Return [x, y] of the center of cell containing provided text 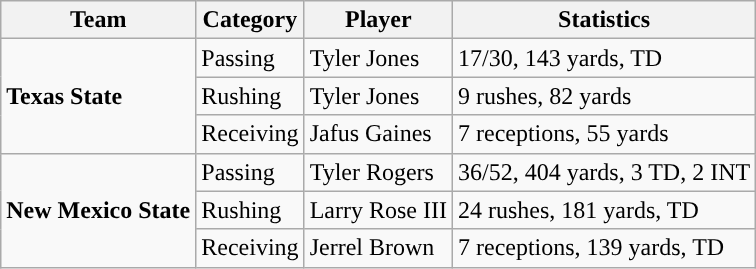
9 rushes, 82 yards [604, 96]
Tyler Rogers [378, 172]
7 receptions, 55 yards [604, 134]
Larry Rose III [378, 210]
Statistics [604, 20]
7 receptions, 139 yards, TD [604, 248]
17/30, 143 yards, TD [604, 58]
New Mexico State [98, 210]
Texas State [98, 96]
Jafus Gaines [378, 134]
24 rushes, 181 yards, TD [604, 210]
Jerrel Brown [378, 248]
Player [378, 20]
Category [250, 20]
36/52, 404 yards, 3 TD, 2 INT [604, 172]
Team [98, 20]
